Scan for the cell matching the given text and deliver its (x, y) coordinate at center. 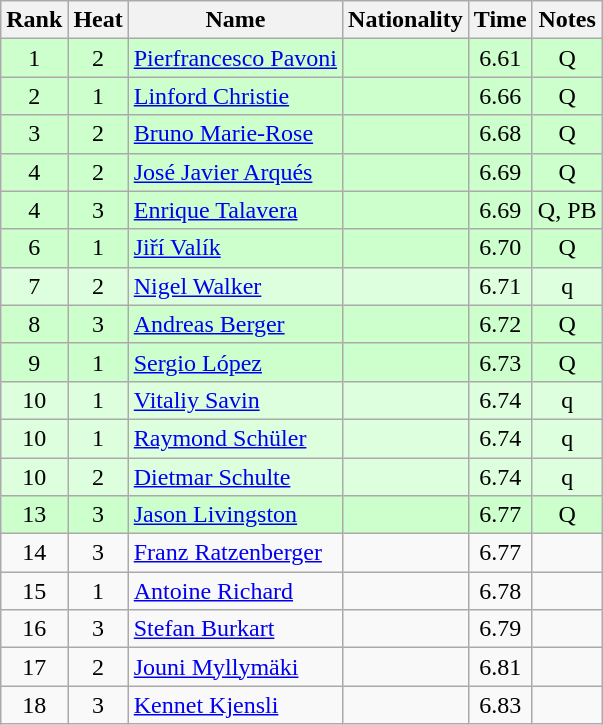
Pierfrancesco Pavoni (235, 58)
Nigel Walker (235, 286)
6.81 (500, 667)
13 (34, 515)
6.61 (500, 58)
Nationality (406, 20)
18 (34, 705)
Rank (34, 20)
Jiří Valík (235, 248)
José Javier Arqués (235, 172)
Dietmar Schulte (235, 477)
6.79 (500, 629)
Bruno Marie-Rose (235, 134)
Raymond Schüler (235, 438)
6.83 (500, 705)
7 (34, 286)
Time (500, 20)
16 (34, 629)
Franz Ratzenberger (235, 553)
Notes (567, 20)
15 (34, 591)
6 (34, 248)
Vitaliy Savin (235, 400)
17 (34, 667)
6.72 (500, 324)
6.73 (500, 362)
6.70 (500, 248)
6.78 (500, 591)
Kennet Kjensli (235, 705)
Stefan Burkart (235, 629)
Sergio López (235, 362)
6.71 (500, 286)
8 (34, 324)
Jouni Myllymäki (235, 667)
Enrique Talavera (235, 210)
Name (235, 20)
Heat (98, 20)
6.66 (500, 96)
14 (34, 553)
Linford Christie (235, 96)
6.68 (500, 134)
Antoine Richard (235, 591)
Jason Livingston (235, 515)
Andreas Berger (235, 324)
9 (34, 362)
Q, PB (567, 210)
